For the text-containing cell, return its midpoint in (x, y) coordinate format. 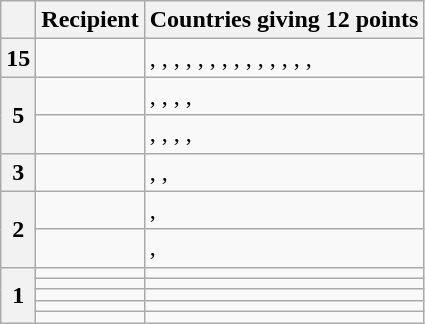
3 (18, 172)
1 (18, 294)
5 (18, 115)
Recipient (90, 20)
, , , , , , , , , , , , , , (284, 58)
, , (284, 172)
Countries giving 12 points (284, 20)
15 (18, 58)
2 (18, 229)
